From the cell containing the given text, extract its center point as [X, Y] coordinate. 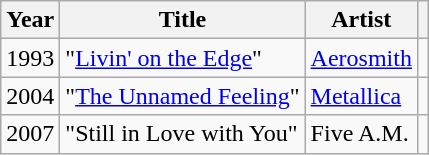
Year [30, 20]
"The Unnamed Feeling" [182, 96]
Artist [361, 20]
Aerosmith [361, 58]
2007 [30, 134]
2004 [30, 96]
"Livin' on the Edge" [182, 58]
"Still in Love with You" [182, 134]
Five A.M. [361, 134]
Title [182, 20]
Metallica [361, 96]
1993 [30, 58]
